Return the (x, y) coordinate for the center point of the cell that contains the specified text.  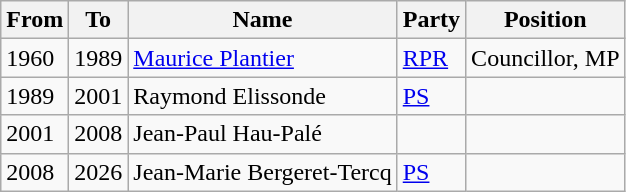
2026 (98, 172)
From (35, 20)
Maurice Plantier (262, 58)
1960 (35, 58)
To (98, 20)
Name (262, 20)
Jean-Paul Hau-Palé (262, 134)
Raymond Elissonde (262, 96)
Position (546, 20)
RPR (431, 58)
Party (431, 20)
Jean-Marie Bergeret-Tercq (262, 172)
Councillor, MP (546, 58)
